Scan for the cell matching the given text and deliver its (x, y) coordinate at center. 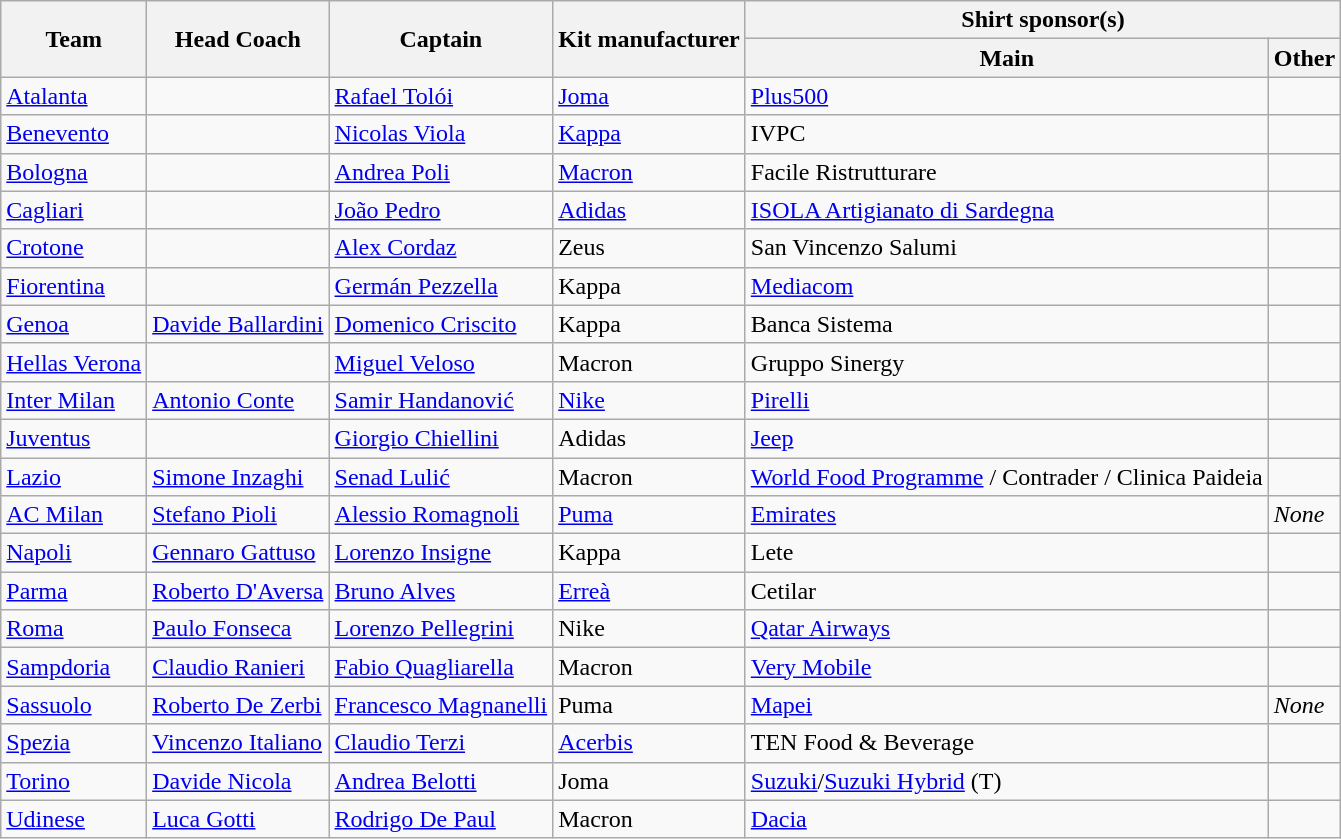
Lorenzo Insigne (441, 553)
Juventus (74, 438)
Atalanta (74, 96)
Spezia (74, 743)
Giorgio Chiellini (441, 438)
ISOLA Artigianato di Sardegna (1006, 210)
TEN Food & Beverage (1006, 743)
Acerbis (650, 743)
Pirelli (1006, 400)
Cetilar (1006, 591)
Bruno Alves (441, 591)
Kit manufacturer (650, 39)
Davide Nicola (238, 781)
Lete (1006, 553)
Fiorentina (74, 286)
Udinese (74, 819)
Inter Milan (74, 400)
Claudio Ranieri (238, 667)
Emirates (1006, 515)
Head Coach (238, 39)
Andrea Poli (441, 172)
Plus500 (1006, 96)
Sassuolo (74, 705)
Shirt sponsor(s) (1042, 20)
IVPC (1006, 134)
Gennaro Gattuso (238, 553)
Nicolas Viola (441, 134)
Miguel Veloso (441, 362)
World Food Programme / Contrader / Clinica Paideia (1006, 477)
Luca Gotti (238, 819)
Cagliari (74, 210)
Crotone (74, 248)
Samir Handanović (441, 400)
Simone Inzaghi (238, 477)
Antonio Conte (238, 400)
Dacia (1006, 819)
Genoa (74, 324)
Banca Sistema (1006, 324)
Davide Ballardini (238, 324)
Main (1006, 58)
Lazio (74, 477)
Very Mobile (1006, 667)
Bologna (74, 172)
Team (74, 39)
Andrea Belotti (441, 781)
Suzuki/Suzuki Hybrid (T) (1006, 781)
Rodrigo De Paul (441, 819)
Rafael Tolói (441, 96)
Gruppo Sinergy (1006, 362)
Vincenzo Italiano (238, 743)
Hellas Verona (74, 362)
Benevento (74, 134)
Fabio Quagliarella (441, 667)
Alex Cordaz (441, 248)
Senad Lulić (441, 477)
Stefano Pioli (238, 515)
Francesco Magnanelli (441, 705)
Qatar Airways (1006, 629)
Roma (74, 629)
Domenico Criscito (441, 324)
Parma (74, 591)
Roberto De Zerbi (238, 705)
Jeep (1006, 438)
Paulo Fonseca (238, 629)
Napoli (74, 553)
Germán Pezzella (441, 286)
Roberto D'Aversa (238, 591)
Alessio Romagnoli (441, 515)
Erreà (650, 591)
João Pedro (441, 210)
Lorenzo Pellegrini (441, 629)
Captain (441, 39)
Zeus (650, 248)
Other (1304, 58)
Claudio Terzi (441, 743)
Sampdoria (74, 667)
Mapei (1006, 705)
Facile Ristrutturare (1006, 172)
San Vincenzo Salumi (1006, 248)
Mediacom (1006, 286)
Torino (74, 781)
AC Milan (74, 515)
